Return (X, Y) of the center of cell containing provided text 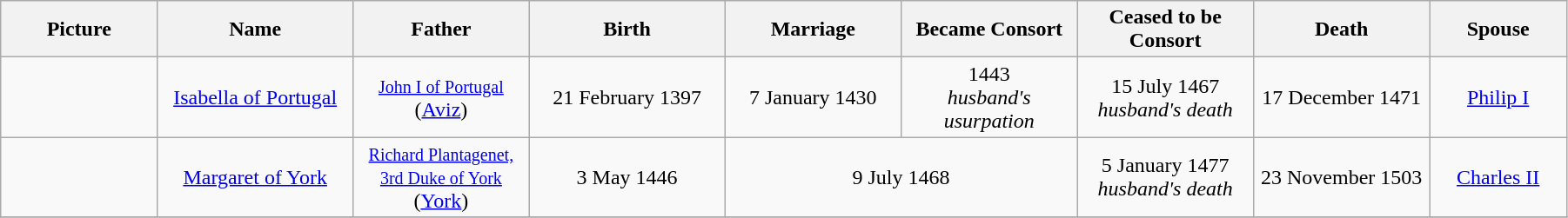
Became Consort (989, 30)
15 July 1467husband's death (1165, 97)
21 February 1397 (627, 97)
7 January 1430 (813, 97)
Marriage (813, 30)
Charles II (1498, 177)
Picture (79, 30)
3 May 1446 (627, 177)
5 January 1477husband's death (1165, 177)
9 July 1468 (901, 177)
1443husband's usurpation (989, 97)
Margaret of York (256, 177)
23 November 1503 (1341, 177)
Philip I (1498, 97)
Spouse (1498, 30)
Ceased to be Consort (1165, 30)
Father (441, 30)
17 December 1471 (1341, 97)
Birth (627, 30)
Richard Plantagenet, 3rd Duke of York(York) (441, 177)
Death (1341, 30)
John I of Portugal(Aviz) (441, 97)
Name (256, 30)
Isabella of Portugal (256, 97)
